Detect which cell encompasses the target text, then output its (X, Y) center coordinate. 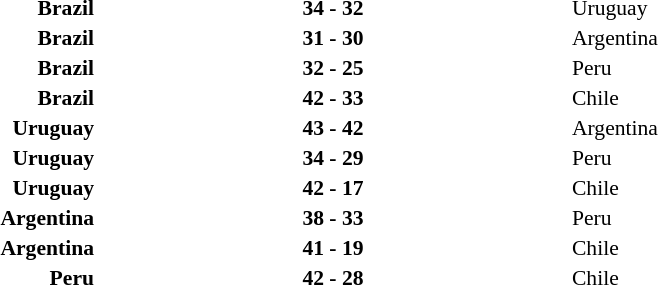
38 - 33 (333, 218)
42 - 33 (333, 98)
41 - 19 (333, 248)
34 - 29 (333, 158)
31 - 30 (333, 38)
32 - 25 (333, 68)
43 - 42 (333, 128)
42 - 17 (333, 188)
